Return the [x, y] coordinate for the center point of the cell that contains the specified text.  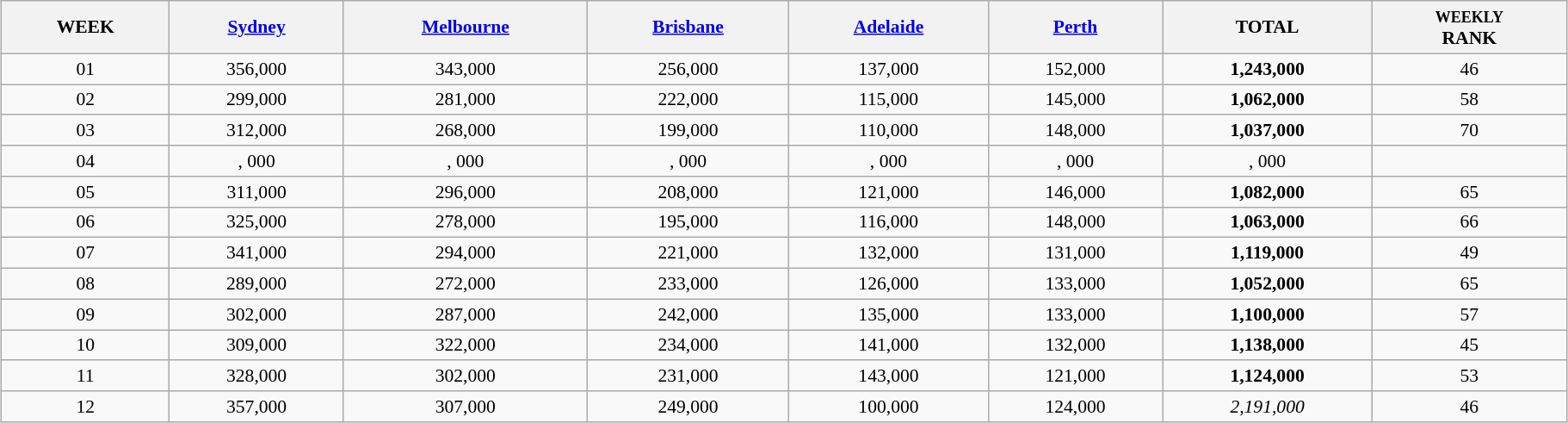
268,000 [465, 131]
TOTAL [1267, 28]
1,124,000 [1267, 376]
1,082,000 [1267, 192]
195,000 [688, 222]
137,000 [888, 69]
356,000 [256, 69]
278,000 [465, 222]
57 [1469, 314]
135,000 [888, 314]
208,000 [688, 192]
272,000 [465, 284]
49 [1469, 253]
1,052,000 [1267, 284]
70 [1469, 131]
10 [86, 345]
1,243,000 [1267, 69]
08 [86, 284]
234,000 [688, 345]
Brisbane [688, 28]
325,000 [256, 222]
1,100,000 [1267, 314]
115,000 [888, 100]
287,000 [465, 314]
152,000 [1076, 69]
1,062,000 [1267, 100]
2,191,000 [1267, 407]
124,000 [1076, 407]
146,000 [1076, 192]
231,000 [688, 376]
242,000 [688, 314]
233,000 [688, 284]
341,000 [256, 253]
12 [86, 407]
312,000 [256, 131]
309,000 [256, 345]
Perth [1076, 28]
289,000 [256, 284]
11 [86, 376]
66 [1469, 222]
06 [86, 222]
256,000 [688, 69]
141,000 [888, 345]
WEEK [86, 28]
WEEKLYRANK [1469, 28]
1,138,000 [1267, 345]
343,000 [465, 69]
296,000 [465, 192]
143,000 [888, 376]
357,000 [256, 407]
1,037,000 [1267, 131]
294,000 [465, 253]
126,000 [888, 284]
09 [86, 314]
116,000 [888, 222]
281,000 [465, 100]
199,000 [688, 131]
328,000 [256, 376]
53 [1469, 376]
299,000 [256, 100]
Sydney [256, 28]
110,000 [888, 131]
1,119,000 [1267, 253]
311,000 [256, 192]
05 [86, 192]
01 [86, 69]
100,000 [888, 407]
1,063,000 [1267, 222]
145,000 [1076, 100]
322,000 [465, 345]
Adelaide [888, 28]
131,000 [1076, 253]
Melbourne [465, 28]
222,000 [688, 100]
02 [86, 100]
07 [86, 253]
03 [86, 131]
45 [1469, 345]
221,000 [688, 253]
58 [1469, 100]
249,000 [688, 407]
307,000 [465, 407]
04 [86, 161]
